Scan for the cell matching the given text and deliver its [X, Y] coordinate at center. 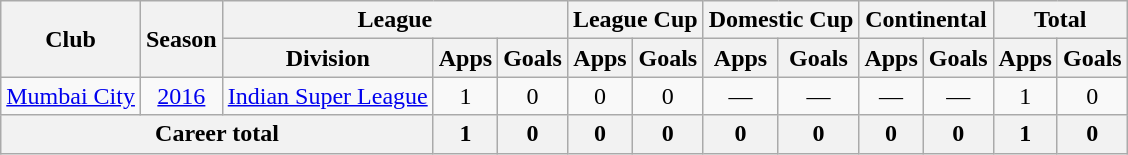
League [394, 20]
League Cup [635, 20]
Division [328, 58]
Domestic Cup [781, 20]
Mumbai City [71, 96]
Indian Super League [328, 96]
Total [1060, 20]
Continental [926, 20]
Season [181, 39]
Club [71, 39]
2016 [181, 96]
Career total [217, 134]
